Output the (X, Y) coordinate of the center of the cell containing the given text.  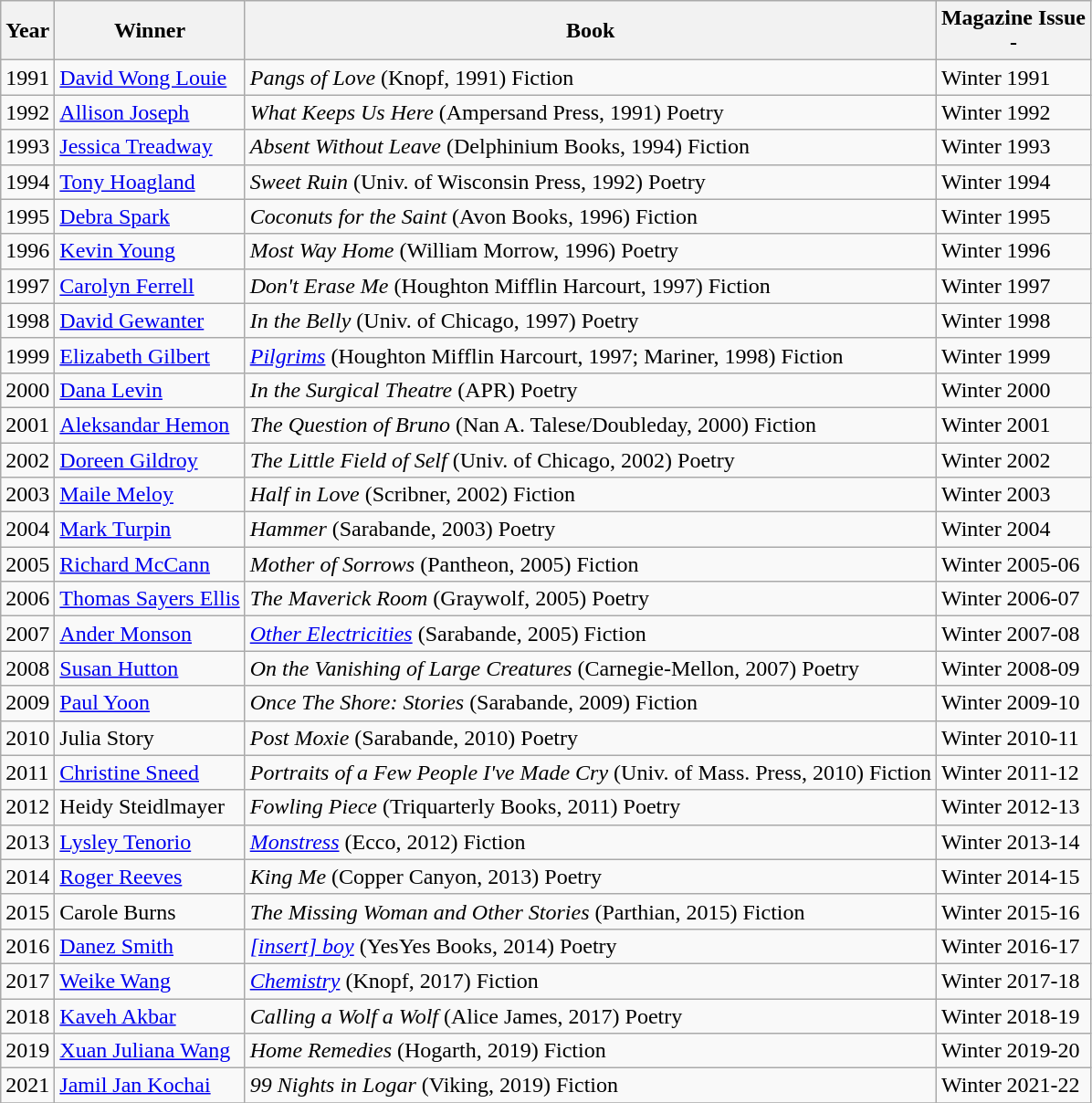
Kevin Young (150, 251)
Weike Wang (150, 981)
Post Moxie (Sarabande, 2010) Poetry (590, 738)
2019 (27, 1051)
Monstress (Ecco, 2012) Fiction (590, 842)
Winter 1992 (1013, 112)
Tony Hoagland (150, 182)
Winter 2019-20 (1013, 1051)
1996 (27, 251)
Lysley Tenorio (150, 842)
Pangs of Love (Knopf, 1991) Fiction (590, 78)
Winter 2014-15 (1013, 877)
Winter 2013-14 (1013, 842)
Dana Levin (150, 390)
Year (27, 31)
In the Surgical Theatre (APR) Poetry (590, 390)
Winter 1993 (1013, 147)
2017 (27, 981)
Winter 2003 (1013, 495)
Jessica Treadway (150, 147)
Winter 2015-16 (1013, 911)
Mark Turpin (150, 530)
1993 (27, 147)
Mother of Sorrows (Pantheon, 2005) Fiction (590, 564)
Heidy Steidlmayer (150, 807)
2015 (27, 911)
Allison Joseph (150, 112)
Roger Reeves (150, 877)
1994 (27, 182)
2003 (27, 495)
Absent Without Leave (Delphinium Books, 1994) Fiction (590, 147)
2012 (27, 807)
Maile Meloy (150, 495)
2005 (27, 564)
99 Nights in Logar (Viking, 2019) Fiction (590, 1086)
2013 (27, 842)
David Gewanter (150, 320)
Julia Story (150, 738)
Coconuts for the Saint (Avon Books, 1996) Fiction (590, 216)
1995 (27, 216)
Half in Love (Scribner, 2002) Fiction (590, 495)
Winter 1996 (1013, 251)
2021 (27, 1086)
Winter 1998 (1013, 320)
Debra Spark (150, 216)
Winter 2008-09 (1013, 668)
Don't Erase Me (Houghton Mifflin Harcourt, 1997) Fiction (590, 286)
Hammer (Sarabande, 2003) Poetry (590, 530)
Winter 1991 (1013, 78)
Most Way Home (William Morrow, 1996) Poetry (590, 251)
2009 (27, 703)
1997 (27, 286)
The Maverick Room (Graywolf, 2005) Poetry (590, 599)
2001 (27, 425)
Kaveh Akbar (150, 1016)
2007 (27, 634)
Winter 2002 (1013, 459)
2004 (27, 530)
Portraits of a Few People I've Made Cry (Univ. of Mass. Press, 2010) Fiction (590, 772)
Winter 2007-08 (1013, 634)
Other Electricities (Sarabande, 2005) Fiction (590, 634)
The Little Field of Self (Univ. of Chicago, 2002) Poetry (590, 459)
1992 (27, 112)
Winter 2017-18 (1013, 981)
Winter 2016-17 (1013, 946)
Home Remedies (Hogarth, 2019) Fiction (590, 1051)
Fowling Piece (Triquarterly Books, 2011) Poetry (590, 807)
Winter 1995 (1013, 216)
Richard McCann (150, 564)
Book (590, 31)
Xuan Juliana Wang (150, 1051)
Once The Shore: Stories (Sarabande, 2009) Fiction (590, 703)
King Me (Copper Canyon, 2013) Poetry (590, 877)
Carolyn Ferrell (150, 286)
Aleksandar Hemon (150, 425)
Winter 1997 (1013, 286)
Calling a Wolf a Wolf (Alice James, 2017) Poetry (590, 1016)
1998 (27, 320)
Danez Smith (150, 946)
What Keeps Us Here (Ampersand Press, 1991) Poetry (590, 112)
The Question of Bruno (Nan A. Talese/Doubleday, 2000) Fiction (590, 425)
Thomas Sayers Ellis (150, 599)
On the Vanishing of Large Creatures (Carnegie-Mellon, 2007) Poetry (590, 668)
Carole Burns (150, 911)
The Missing Woman and Other Stories (Parthian, 2015) Fiction (590, 911)
Winter 2010-11 (1013, 738)
2018 (27, 1016)
2000 (27, 390)
2011 (27, 772)
2014 (27, 877)
Winter 2009-10 (1013, 703)
Jamil Jan Kochai (150, 1086)
2006 (27, 599)
Elizabeth Gilbert (150, 355)
Paul Yoon (150, 703)
2008 (27, 668)
2016 (27, 946)
Winter 2005-06 (1013, 564)
1999 (27, 355)
Doreen Gildroy (150, 459)
Winter 2000 (1013, 390)
Chemistry (Knopf, 2017) Fiction (590, 981)
In the Belly (Univ. of Chicago, 1997) Poetry (590, 320)
Christine Sneed (150, 772)
Winter 2006-07 (1013, 599)
[insert] boy (YesYes Books, 2014) Poetry (590, 946)
2002 (27, 459)
Winter 2021-22 (1013, 1086)
Winter 2001 (1013, 425)
1991 (27, 78)
Winter 2012-13 (1013, 807)
2010 (27, 738)
Pilgrims (Houghton Mifflin Harcourt, 1997; Mariner, 1998) Fiction (590, 355)
Magazine Issue- (1013, 31)
Ander Monson (150, 634)
Sweet Ruin (Univ. of Wisconsin Press, 1992) Poetry (590, 182)
Winner (150, 31)
David Wong Louie (150, 78)
Winter 2004 (1013, 530)
Susan Hutton (150, 668)
Winter 1994 (1013, 182)
Winter 1999 (1013, 355)
Winter 2011-12 (1013, 772)
Winter 2018-19 (1013, 1016)
